Return (X, Y) of the center of cell containing provided text 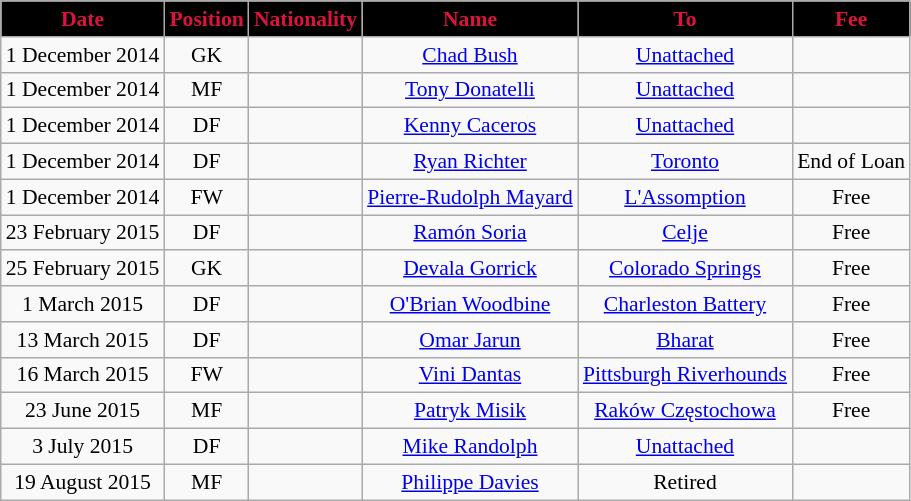
Devala Gorrick (470, 269)
End of Loan (851, 162)
Mike Randolph (470, 447)
19 August 2015 (83, 482)
Celje (685, 233)
Omar Jarun (470, 340)
23 February 2015 (83, 233)
Bharat (685, 340)
13 March 2015 (83, 340)
Vini Dantas (470, 375)
Patryk Misik (470, 411)
O'Brian Woodbine (470, 304)
Charleston Battery (685, 304)
16 March 2015 (83, 375)
Date (83, 19)
Ramón Soria (470, 233)
Colorado Springs (685, 269)
L'Assomption (685, 197)
Nationality (306, 19)
Retired (685, 482)
Ryan Richter (470, 162)
25 February 2015 (83, 269)
Position (206, 19)
Raków Częstochowa (685, 411)
Kenny Caceros (470, 126)
Philippe Davies (470, 482)
Tony Donatelli (470, 90)
Pierre-Rudolph Mayard (470, 197)
Chad Bush (470, 55)
Pittsburgh Riverhounds (685, 375)
Name (470, 19)
Fee (851, 19)
23 June 2015 (83, 411)
1 March 2015 (83, 304)
Toronto (685, 162)
To (685, 19)
3 July 2015 (83, 447)
